Determine the (x, y) coordinate at the center of the cell enclosing the given text.  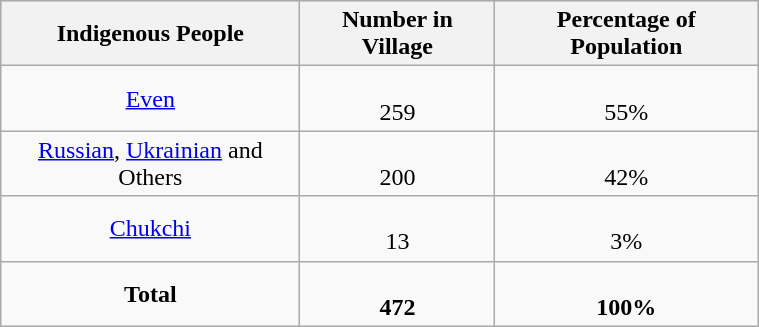
200 (398, 164)
Even (150, 98)
100% (626, 294)
Indigenous People (150, 34)
Russian, Ukrainian and Others (150, 164)
472 (398, 294)
Total (150, 294)
Chukchi (150, 228)
Number in Village (398, 34)
13 (398, 228)
42% (626, 164)
55% (626, 98)
Percentage of Population (626, 34)
3% (626, 228)
259 (398, 98)
